Identify which cell holds the provided text, then report its [x, y] central coordinate. 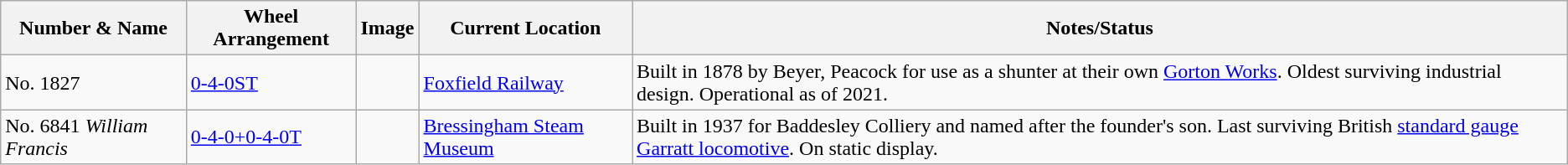
Image [387, 28]
Wheel Arrangement [271, 28]
0-4-0+0-4-0T [271, 137]
Notes/Status [1101, 28]
Built in 1878 by Beyer, Peacock for use as a shunter at their own Gorton Works. Oldest surviving industrial design. Operational as of 2021. [1101, 82]
No. 1827 [94, 82]
Bressingham Steam Museum [526, 137]
Current Location [526, 28]
Number & Name [94, 28]
No. 6841 William Francis [94, 137]
0-4-0ST [271, 82]
Foxfield Railway [526, 82]
Built in 1937 for Baddesley Colliery and named after the founder's son. Last surviving British standard gauge Garratt locomotive. On static display. [1101, 137]
